Provide the (x, y) coordinate of the cell's center where the given text is located.  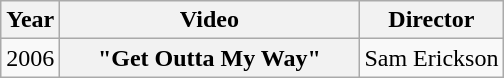
Video (210, 20)
"Get Outta My Way" (210, 58)
Sam Erickson (432, 58)
2006 (30, 58)
Director (432, 20)
Year (30, 20)
